Return the [X, Y] coordinate for the center point of the cell that contains the specified text.  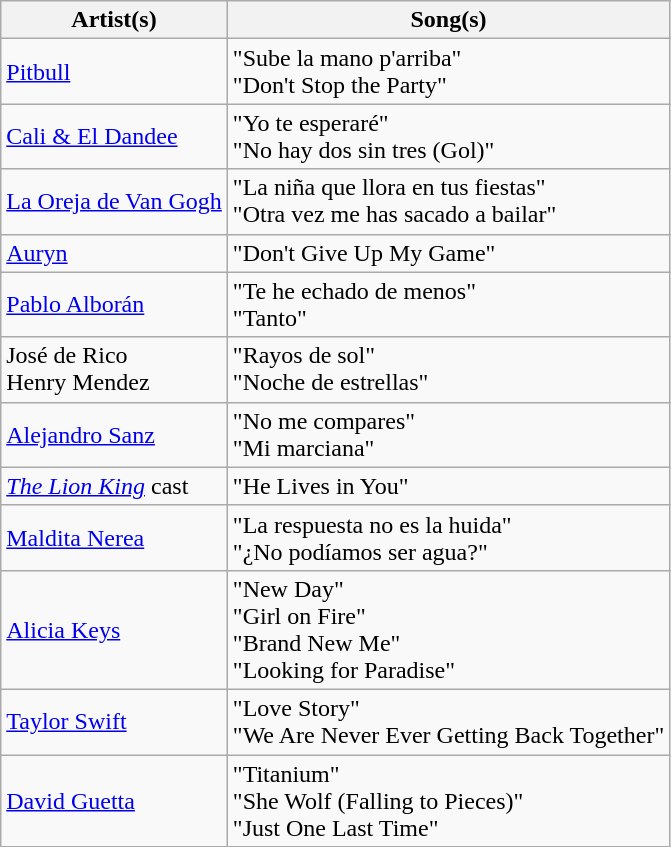
"He Lives in You" [448, 486]
"Love Story""We Are Never Ever Getting Back Together" [448, 722]
"Sube la mano p'arriba""Don't Stop the Party" [448, 72]
Maldita Nerea [114, 538]
Cali & El Dandee [114, 136]
"La respuesta no es la huida""¿No podíamos ser agua?" [448, 538]
"La niña que llora en tus fiestas""Otra vez me has sacado a bailar" [448, 202]
Pablo Alborán [114, 304]
Auryn [114, 253]
Song(s) [448, 20]
Alicia Keys [114, 630]
"Titanium""She Wolf (Falling to Pieces)""Just One Last Time" [448, 800]
"Yo te esperaré""No hay dos sin tres (Gol)" [448, 136]
La Oreja de Van Gogh [114, 202]
"No me compares""Mi marciana" [448, 434]
"New Day""Girl on Fire""Brand New Me""Looking for Paradise" [448, 630]
"Don't Give Up My Game" [448, 253]
"Rayos de sol""Noche de estrellas" [448, 370]
"Te he echado de menos""Tanto" [448, 304]
Taylor Swift [114, 722]
Alejandro Sanz [114, 434]
José de RicoHenry Mendez [114, 370]
David Guetta [114, 800]
The Lion King cast [114, 486]
Pitbull [114, 72]
Artist(s) [114, 20]
